Search for the cell housing the specified text and yield its [X, Y] center coordinate. 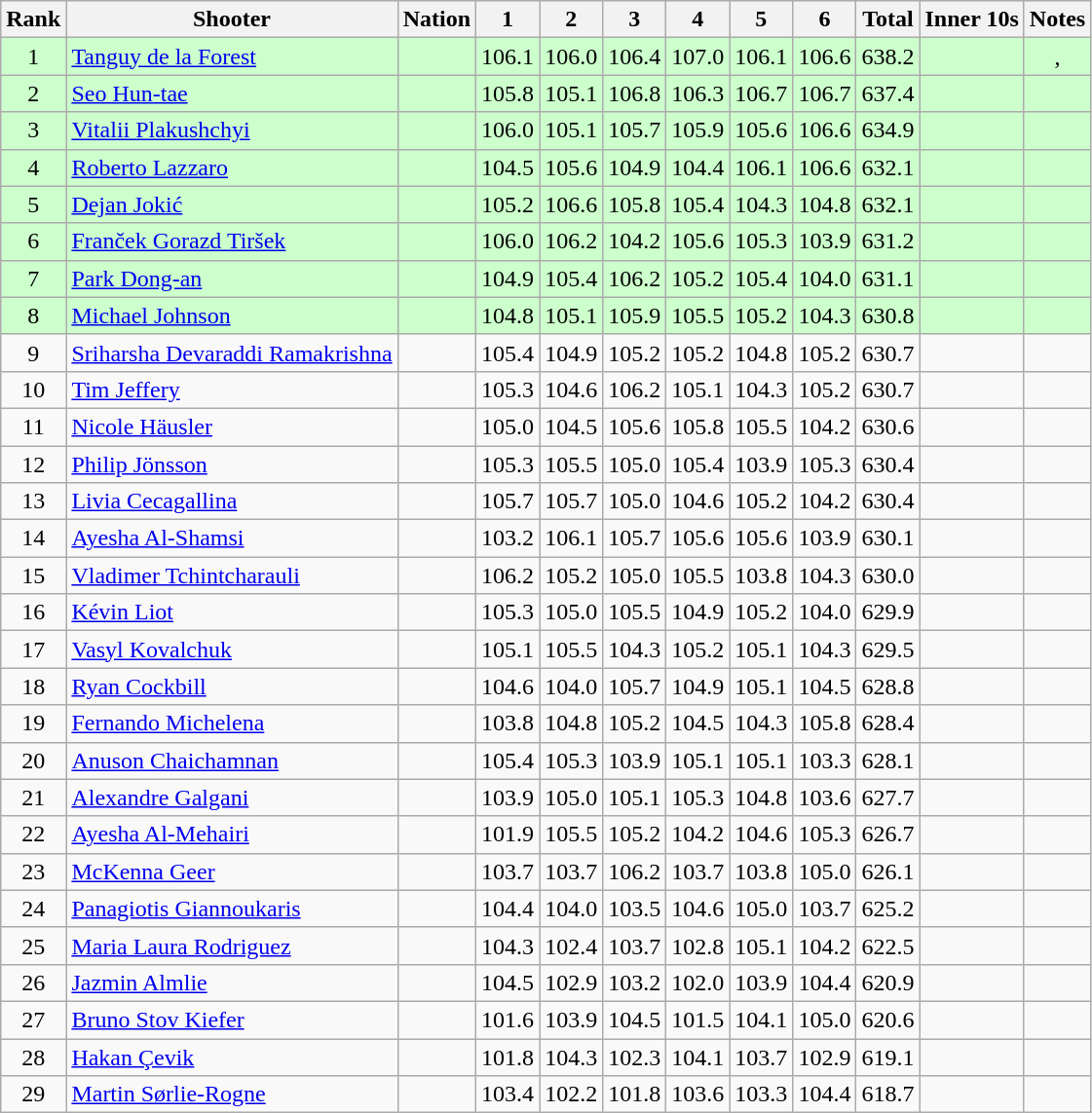
Hakan Çevik [232, 1057]
625.2 [888, 909]
Total [888, 19]
Philip Jönsson [232, 464]
10 [33, 390]
25 [33, 946]
Michael Johnson [232, 315]
620.9 [888, 983]
18 [33, 686]
14 [33, 538]
22 [33, 835]
Vasyl Kovalchuk [232, 649]
27 [33, 1020]
630.6 [888, 427]
15 [33, 575]
628.1 [888, 761]
Vladimer Tchintcharauli [232, 575]
20 [33, 761]
12 [33, 464]
Alexandre Galgani [232, 798]
103.4 [508, 1094]
106.3 [697, 93]
102.2 [571, 1094]
619.1 [888, 1057]
637.4 [888, 93]
Martin Sørlie-Rogne [232, 1094]
620.6 [888, 1020]
101.6 [508, 1020]
21 [33, 798]
Shooter [232, 19]
627.7 [888, 798]
Tim Jeffery [232, 390]
631.1 [888, 278]
629.9 [888, 612]
Fernando Michelena [232, 723]
634.9 [888, 130]
11 [33, 427]
103.5 [635, 909]
Ayesha Al-Shamsi [232, 538]
Ayesha Al-Mehairi [232, 835]
Rank [33, 19]
8 [33, 315]
Kévin Liot [232, 612]
McKenna Geer [232, 872]
622.5 [888, 946]
101.9 [508, 835]
630.8 [888, 315]
Livia Cecagallina [232, 501]
102.0 [697, 983]
16 [33, 612]
626.7 [888, 835]
626.1 [888, 872]
Anuson Chaichamnan [232, 761]
Inner 10s [972, 19]
13 [33, 501]
28 [33, 1057]
Sriharsha Devaraddi Ramakrishna [232, 352]
29 [33, 1094]
24 [33, 909]
631.2 [888, 241]
Park Dong-an [232, 278]
106.8 [635, 93]
630.1 [888, 538]
Tanguy de la Forest [232, 56]
Franček Gorazd Tiršek [232, 241]
101.5 [697, 1020]
17 [33, 649]
Ryan Cockbill [232, 686]
, [1057, 56]
Maria Laura Rodriguez [232, 946]
628.8 [888, 686]
19 [33, 723]
630.0 [888, 575]
102.3 [635, 1057]
Nicole Häusler [232, 427]
107.0 [697, 56]
Panagiotis Giannoukaris [232, 909]
Bruno Stov Kiefer [232, 1020]
106.4 [635, 56]
Seo Hun-tae [232, 93]
618.7 [888, 1094]
Vitalii Plakushchyi [232, 130]
Roberto Lazzaro [232, 167]
7 [33, 278]
Notes [1057, 19]
Dejan Jokić [232, 204]
Jazmin Almlie [232, 983]
9 [33, 352]
638.2 [888, 56]
Nation [436, 19]
629.5 [888, 649]
102.8 [697, 946]
23 [33, 872]
102.4 [571, 946]
628.4 [888, 723]
26 [33, 983]
